Identify which cell holds the provided text, then report its (X, Y) central coordinate. 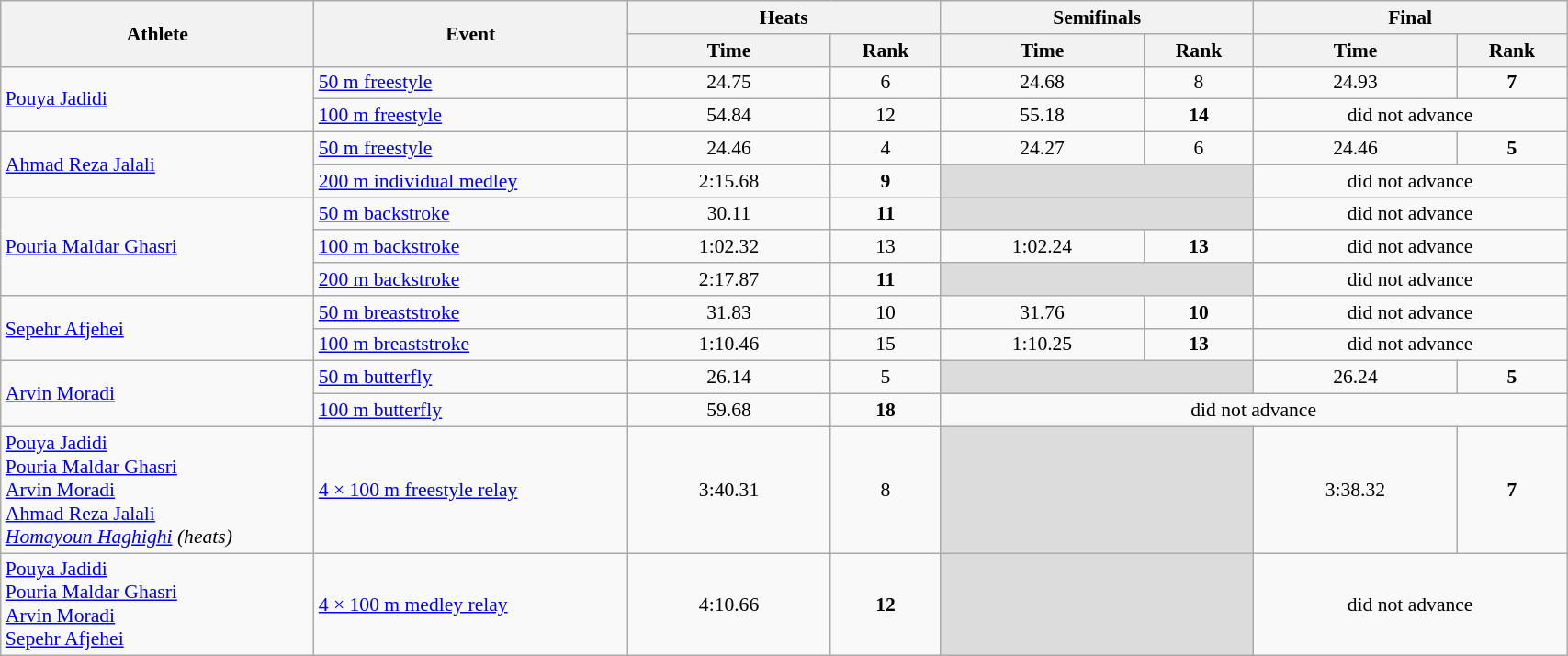
1:02.32 (729, 247)
2:15.68 (729, 181)
Pouya JadidiPouria Maldar GhasriArvin MoradiSepehr Afjehei (158, 605)
50 m backstroke (470, 214)
4 (886, 149)
3:40.31 (729, 490)
1:02.24 (1043, 247)
4 × 100 m medley relay (470, 605)
24.27 (1043, 149)
31.76 (1043, 312)
3:38.32 (1356, 490)
Arvin Moradi (158, 393)
200 m backstroke (470, 279)
4 × 100 m freestyle relay (470, 490)
31.83 (729, 312)
24.68 (1043, 83)
26.14 (729, 378)
30.11 (729, 214)
Athlete (158, 33)
1:10.46 (729, 345)
50 m butterfly (470, 378)
26.24 (1356, 378)
Final (1411, 17)
54.84 (729, 116)
50 m breaststroke (470, 312)
100 m backstroke (470, 247)
55.18 (1043, 116)
9 (886, 181)
Heats (784, 17)
100 m breaststroke (470, 345)
24.93 (1356, 83)
Pouya Jadidi (158, 99)
1:10.25 (1043, 345)
Sepehr Afjehei (158, 329)
100 m freestyle (470, 116)
100 m butterfly (470, 411)
200 m individual medley (470, 181)
59.68 (729, 411)
18 (886, 411)
15 (886, 345)
2:17.87 (729, 279)
24.75 (729, 83)
Event (470, 33)
Pouria Maldar Ghasri (158, 246)
Ahmad Reza Jalali (158, 165)
14 (1198, 116)
4:10.66 (729, 605)
Semifinals (1097, 17)
Pouya JadidiPouria Maldar GhasriArvin MoradiAhmad Reza JalaliHomayoun Haghighi (heats) (158, 490)
